Find where the given text appears and provide that cell's center as [X, Y] coordinate. 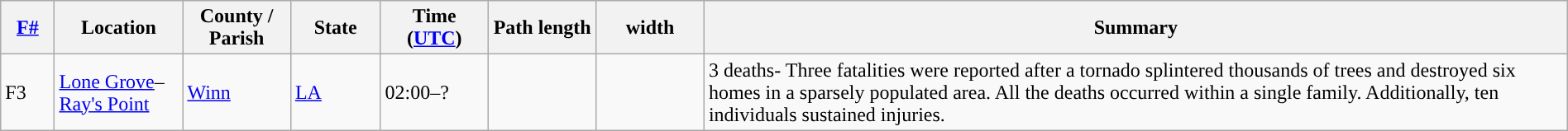
LA [336, 92]
Path length [542, 28]
Location [119, 28]
Summary [1135, 28]
width [650, 28]
Time (UTC) [434, 28]
02:00–? [434, 92]
F3 [28, 92]
Winn [237, 92]
State [336, 28]
F# [28, 28]
County / Parish [237, 28]
Lone Grove–Ray's Point [119, 92]
